Return (x, y) of the center of cell containing provided text 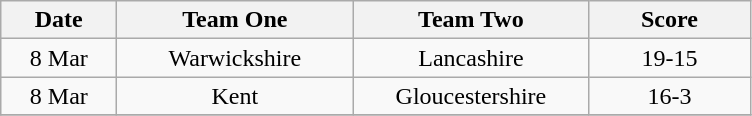
Warwickshire (235, 58)
19-15 (670, 58)
Kent (235, 96)
16-3 (670, 96)
Team Two (471, 20)
Score (670, 20)
Lancashire (471, 58)
Team One (235, 20)
Date (59, 20)
Gloucestershire (471, 96)
